From the cell containing the given text, extract its center point as (X, Y) coordinate. 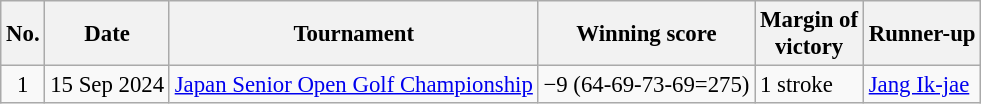
−9 (64-69-73-69=275) (646, 85)
Margin ofvictory (810, 34)
15 Sep 2024 (107, 85)
1 (23, 85)
1 stroke (810, 85)
Tournament (354, 34)
Jang Ik-jae (922, 85)
Runner-up (922, 34)
Winning score (646, 34)
Japan Senior Open Golf Championship (354, 85)
No. (23, 34)
Date (107, 34)
